Search for the cell housing the specified text and yield its [X, Y] center coordinate. 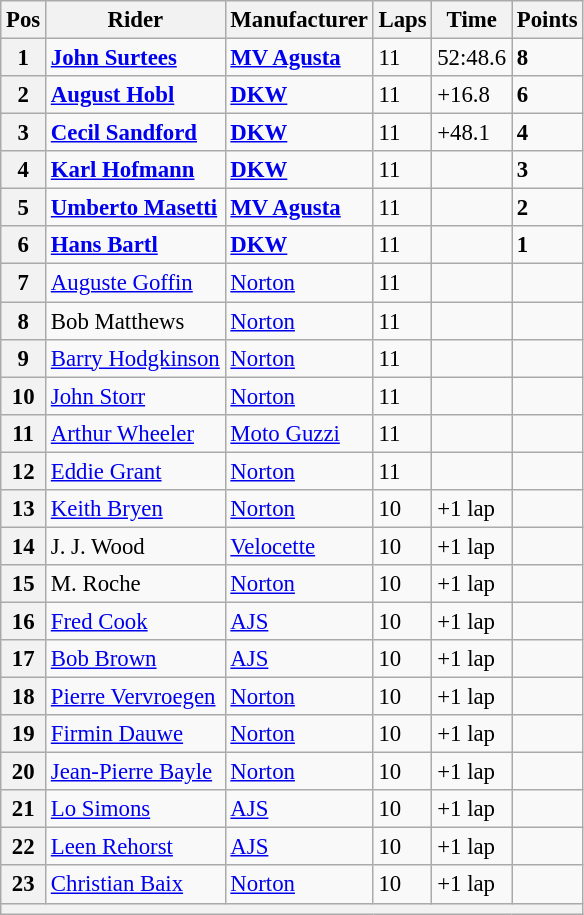
22 [24, 847]
Karl Hofmann [136, 170]
9 [24, 358]
John Surtees [136, 58]
M. Roche [136, 584]
Leen Rehorst [136, 847]
7 [24, 283]
14 [24, 546]
Hans Bartl [136, 245]
Cecil Sandford [136, 133]
20 [24, 772]
J. J. Wood [136, 546]
12 [24, 471]
52:48.6 [472, 58]
18 [24, 697]
Eddie Grant [136, 471]
Points [548, 20]
13 [24, 509]
Auguste Goffin [136, 283]
16 [24, 621]
Barry Hodgkinson [136, 358]
Manufacturer [299, 20]
August Hobl [136, 95]
Christian Baix [136, 885]
23 [24, 885]
Rider [136, 20]
Pierre Vervroegen [136, 697]
+16.8 [472, 95]
5 [24, 208]
Moto Guzzi [299, 433]
Velocette [299, 546]
19 [24, 734]
Jean-Pierre Bayle [136, 772]
15 [24, 584]
Fred Cook [136, 621]
Umberto Masetti [136, 208]
Lo Simons [136, 809]
Bob Brown [136, 659]
John Storr [136, 396]
Arthur Wheeler [136, 433]
Laps [402, 20]
Bob Matthews [136, 321]
+48.1 [472, 133]
17 [24, 659]
21 [24, 809]
Keith Bryen [136, 509]
Pos [24, 20]
Time [472, 20]
Firmin Dauwe [136, 734]
